Provide the [X, Y] coordinate of the cell's center where the given text is located.  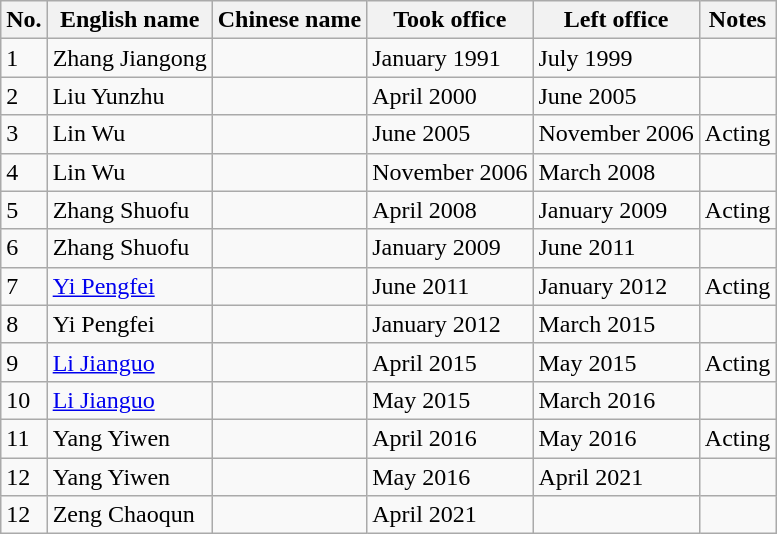
Left office [616, 20]
April 2000 [450, 96]
8 [24, 324]
Zhang Jiangong [130, 58]
Notes [737, 20]
January 1991 [450, 58]
July 1999 [616, 58]
6 [24, 248]
March 2008 [616, 172]
4 [24, 172]
Chinese name [289, 20]
April 2008 [450, 210]
English name [130, 20]
9 [24, 362]
5 [24, 210]
11 [24, 438]
Took office [450, 20]
March 2015 [616, 324]
2 [24, 96]
3 [24, 134]
Zeng Chaoqun [130, 515]
10 [24, 400]
7 [24, 286]
March 2016 [616, 400]
April 2015 [450, 362]
April 2016 [450, 438]
No. [24, 20]
Liu Yunzhu [130, 96]
1 [24, 58]
